Return the (X, Y) coordinate for the center point of the cell that contains the specified text.  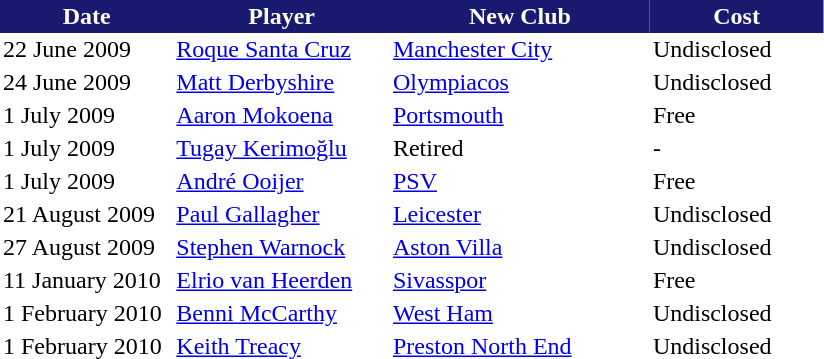
PSV (520, 182)
New Club (520, 16)
Aaron Mokoena (282, 116)
Retired (520, 148)
- (736, 148)
Aston Villa (520, 248)
21 August 2009 (86, 214)
27 August 2009 (86, 248)
Benni McCarthy (282, 314)
Cost (736, 16)
Elrio van Heerden (282, 280)
Stephen Warnock (282, 248)
11 January 2010 (86, 280)
Tugay Kerimoğlu (282, 148)
West Ham (520, 314)
Paul Gallagher (282, 214)
22 June 2009 (86, 50)
André Ooijer (282, 182)
Manchester City (520, 50)
Olympiacos (520, 82)
Leicester (520, 214)
Sivasspor (520, 280)
1 February 2010 (86, 314)
24 June 2009 (86, 82)
Date (86, 16)
Portsmouth (520, 116)
Roque Santa Cruz (282, 50)
Player (282, 16)
Matt Derbyshire (282, 82)
